Search for the cell housing the specified text and yield its (X, Y) center coordinate. 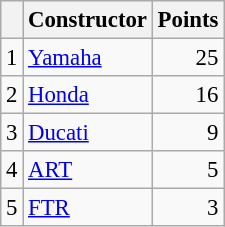
Points (188, 20)
16 (188, 95)
Honda (88, 95)
Yamaha (88, 58)
1 (12, 58)
2 (12, 95)
Constructor (88, 20)
9 (188, 133)
25 (188, 58)
ART (88, 170)
Ducati (88, 133)
4 (12, 170)
FTR (88, 208)
